Detect which cell encompasses the target text, then output its [x, y] center coordinate. 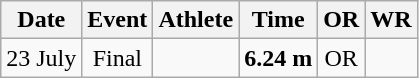
Event [118, 20]
WR [391, 20]
Final [118, 58]
Time [278, 20]
Athlete [196, 20]
6.24 m [278, 58]
23 July [42, 58]
Date [42, 20]
